From the cell containing the given text, extract its center point as (x, y) coordinate. 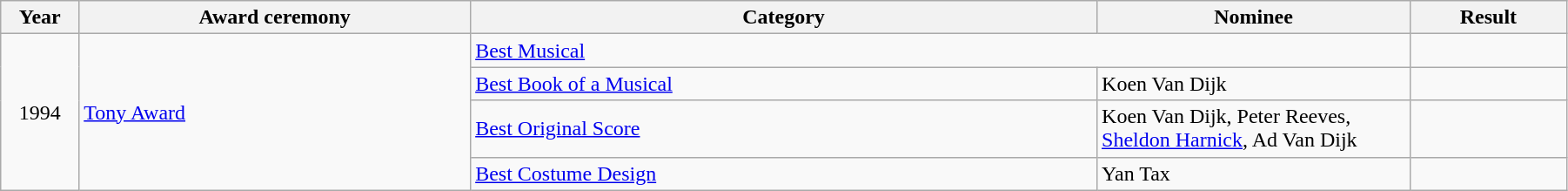
Yan Tax (1254, 174)
Nominee (1254, 17)
Koen Van Dijk (1254, 84)
Result (1488, 17)
Best Costume Design (784, 174)
Best Musical (941, 51)
Year (40, 17)
Tony Award (275, 112)
Best Book of a Musical (784, 84)
Best Original Score (784, 129)
Koen Van Dijk, Peter Reeves, Sheldon Harnick, Ad Van Dijk (1254, 129)
1994 (40, 112)
Category (784, 17)
Award ceremony (275, 17)
